Find where the given text appears and provide that cell's center as (x, y) coordinate. 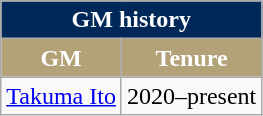
2020–present (191, 96)
Takuma Ito (62, 96)
GM (62, 58)
GM history (132, 20)
Tenure (191, 58)
